Locate the cell with the specified text and output its (x, y) center coordinate. 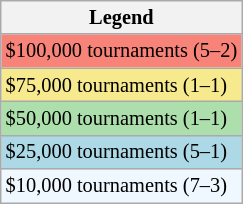
Legend (122, 17)
$10,000 tournaments (7–3) (122, 186)
$100,000 tournaments (5–2) (122, 51)
$75,000 tournaments (1–1) (122, 85)
$50,000 tournaments (1–1) (122, 118)
$25,000 tournaments (5–1) (122, 152)
